Return (X, Y) of the center of cell containing provided text 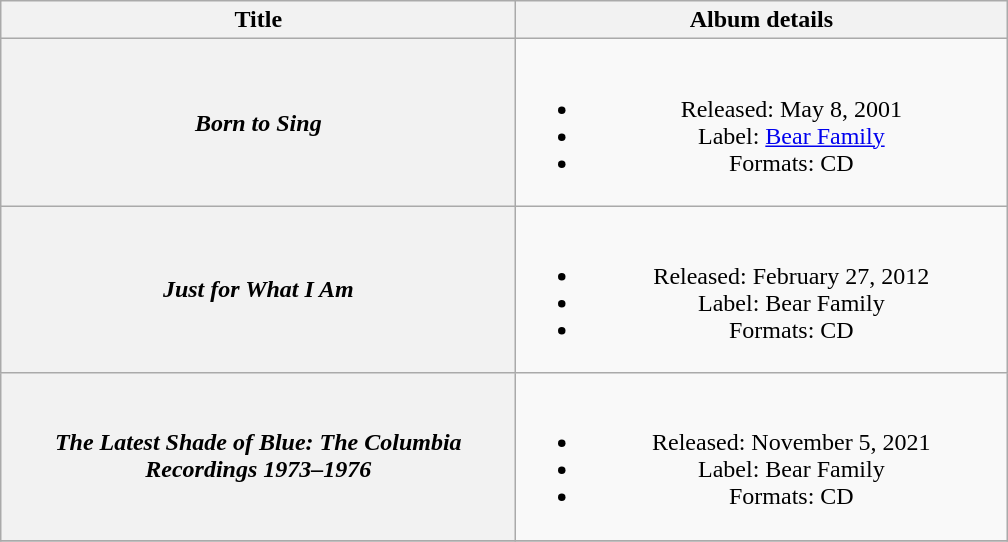
Released: February 27, 2012Label: Bear FamilyFormats: CD (762, 290)
The Latest Shade of Blue: The Columbia Recordings 1973–1976 (258, 456)
Title (258, 20)
Born to Sing (258, 122)
Just for What I Am (258, 290)
Released: November 5, 2021Label: Bear FamilyFormats: CD (762, 456)
Released: May 8, 2001Label: Bear FamilyFormats: CD (762, 122)
Album details (762, 20)
